Return the (x, y) coordinate for the center point of the cell that contains the specified text.  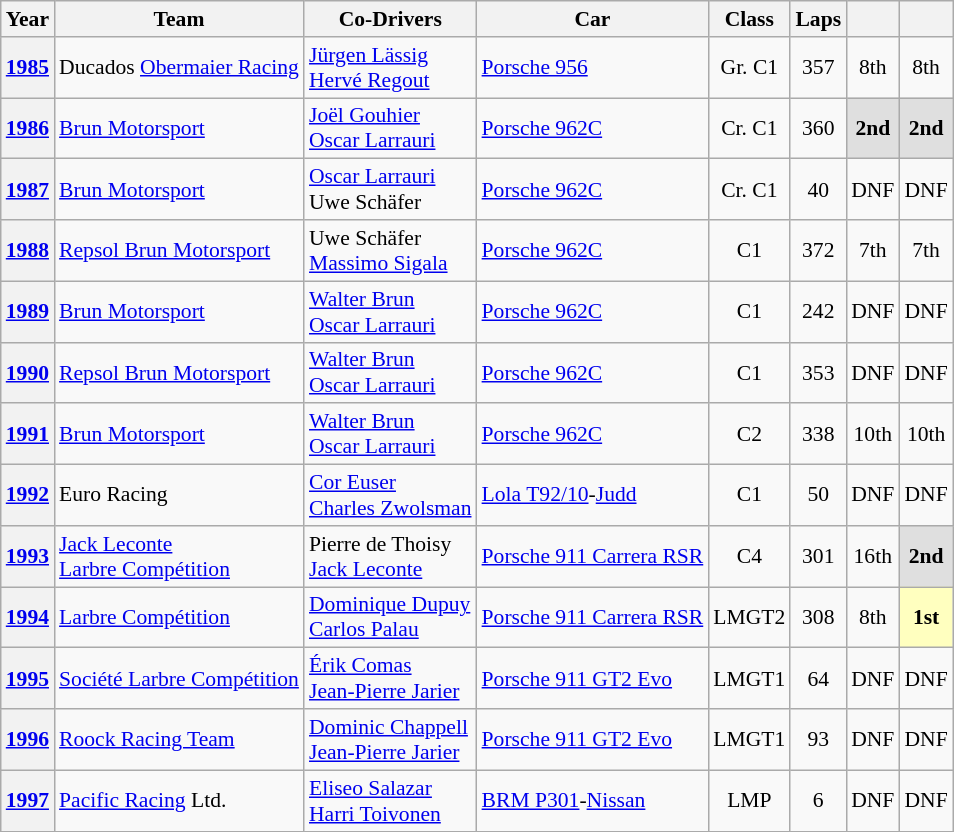
Jack Leconte Larbre Compétition (179, 556)
Gr. C1 (749, 68)
1986 (28, 128)
40 (818, 190)
360 (818, 128)
1985 (28, 68)
1995 (28, 678)
BRM P301-Nissan (593, 800)
LMGT2 (749, 618)
64 (818, 678)
Team (179, 19)
Year (28, 19)
Uwe Schäfer Massimo Sigala (390, 250)
Oscar Larrauri Uwe Schäfer (390, 190)
1990 (28, 372)
Dominique Dupuy Carlos Palau (390, 618)
Joël Gouhier Oscar Larrauri (390, 128)
Eliseo Salazar Harri Toivonen (390, 800)
LMP (749, 800)
6 (818, 800)
1993 (28, 556)
Pacific Racing Ltd. (179, 800)
1992 (28, 496)
338 (818, 434)
301 (818, 556)
50 (818, 496)
1991 (28, 434)
1987 (28, 190)
Porsche 956 (593, 68)
372 (818, 250)
1988 (28, 250)
1989 (28, 312)
242 (818, 312)
16th (872, 556)
Co-Drivers (390, 19)
C4 (749, 556)
Érik Comas Jean-Pierre Jarier (390, 678)
Jürgen Lässig Hervé Regout (390, 68)
Lola T92/10-Judd (593, 496)
Euro Racing (179, 496)
Société Larbre Compétition (179, 678)
357 (818, 68)
Class (749, 19)
1994 (28, 618)
Larbre Compétition (179, 618)
308 (818, 618)
93 (818, 740)
353 (818, 372)
Roock Racing Team (179, 740)
Laps (818, 19)
1997 (28, 800)
1st (926, 618)
Pierre de Thoisy Jack Leconte (390, 556)
Dominic Chappell Jean-Pierre Jarier (390, 740)
Car (593, 19)
C2 (749, 434)
Ducados Obermaier Racing (179, 68)
Cor Euser Charles Zwolsman (390, 496)
1996 (28, 740)
